Extract the [X, Y] coordinate from the center of the cell holding the provided text.  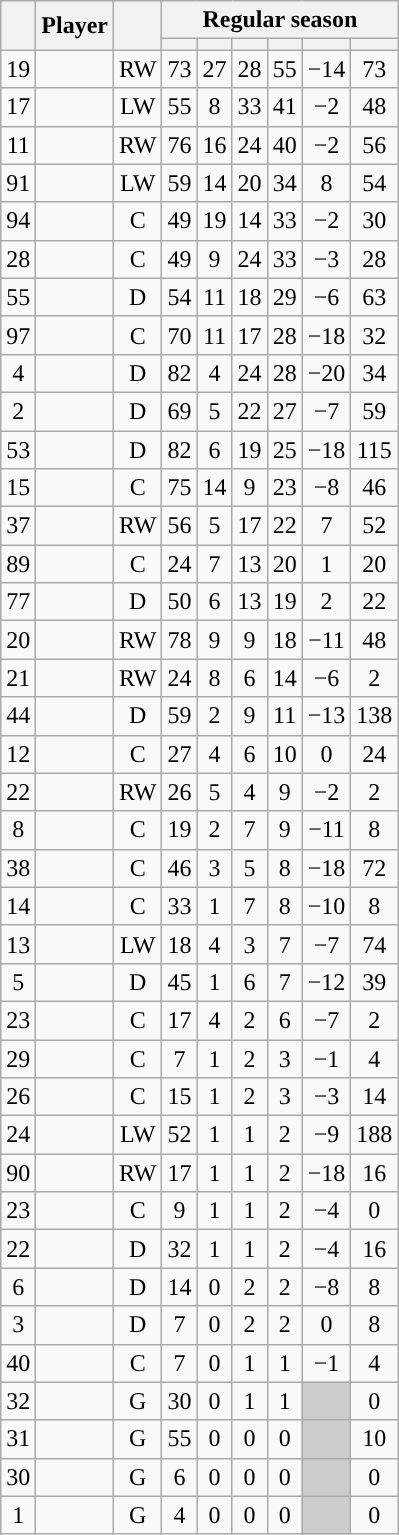
50 [180, 602]
−14 [326, 69]
25 [284, 449]
188 [374, 1135]
115 [374, 449]
44 [18, 716]
76 [180, 145]
31 [18, 1439]
41 [284, 107]
38 [18, 868]
97 [18, 335]
−12 [326, 982]
70 [180, 335]
75 [180, 488]
37 [18, 526]
72 [374, 868]
94 [18, 221]
39 [374, 982]
−9 [326, 1135]
138 [374, 716]
12 [18, 754]
45 [180, 982]
78 [180, 640]
74 [374, 944]
Regular season [280, 20]
−13 [326, 716]
90 [18, 1173]
53 [18, 449]
69 [180, 411]
21 [18, 678]
Player [75, 26]
−10 [326, 906]
63 [374, 297]
77 [18, 602]
−20 [326, 373]
91 [18, 183]
89 [18, 564]
